For the text-containing cell, return its midpoint in [X, Y] coordinate format. 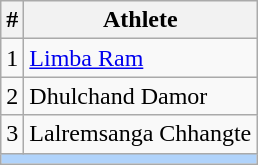
Dhulchand Damor [140, 96]
Lalremsanga Chhangte [140, 134]
3 [12, 134]
Limba Ram [140, 58]
# [12, 20]
1 [12, 58]
Athlete [140, 20]
2 [12, 96]
